From the cell containing the given text, extract its center point as [X, Y] coordinate. 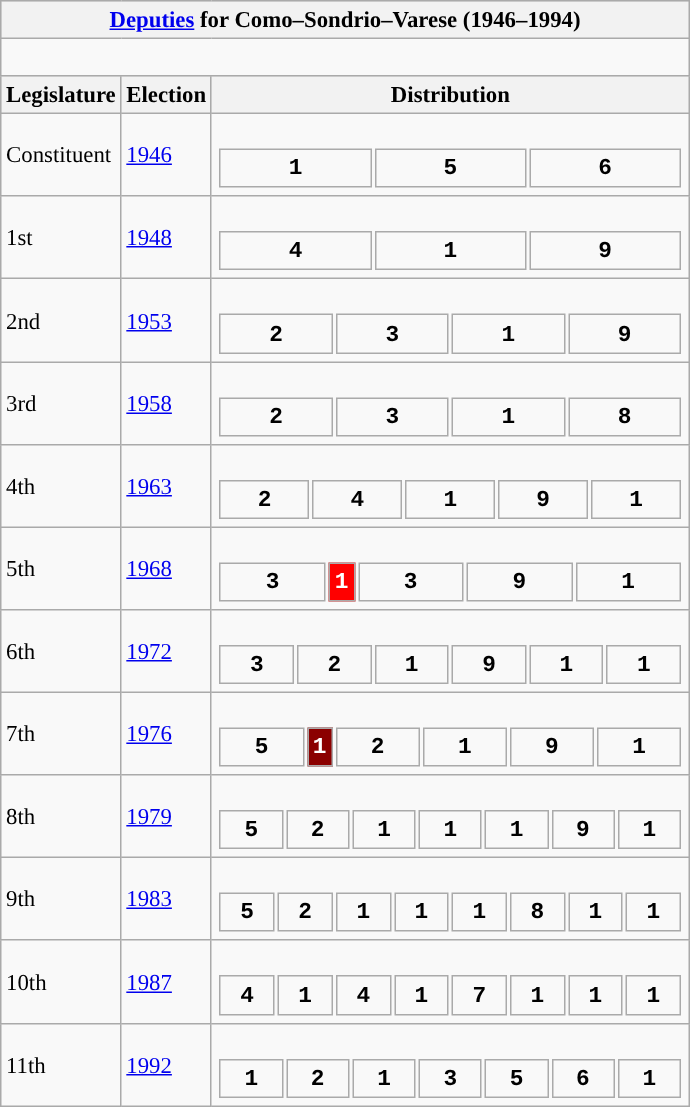
1987 [166, 982]
7 [480, 996]
2 3 1 8 [450, 404]
1st [61, 238]
1972 [166, 652]
Distribution [450, 95]
1968 [166, 568]
10th [61, 982]
1976 [166, 734]
1963 [166, 486]
3 1 3 9 1 [450, 568]
Legislature [61, 95]
1958 [166, 404]
1983 [166, 900]
6th [61, 652]
11th [61, 1064]
1948 [166, 238]
5 2 1 1 1 9 1 [450, 816]
5 1 2 1 9 1 [450, 734]
3 2 1 9 1 1 [450, 652]
Deputies for Como–Sondrio–Varese (1946–1994) [346, 20]
Constituent [61, 156]
5th [61, 568]
1992 [166, 1064]
7th [61, 734]
4 1 4 1 7 1 1 1 [450, 982]
1979 [166, 816]
1 5 6 [450, 156]
2 3 1 9 [450, 320]
3rd [61, 404]
2 4 1 9 1 [450, 486]
4 1 9 [450, 238]
2nd [61, 320]
Election [166, 95]
1946 [166, 156]
1953 [166, 320]
1 2 1 3 5 6 1 [450, 1064]
9th [61, 900]
5 2 1 1 1 8 1 1 [450, 900]
4th [61, 486]
8th [61, 816]
